Return the (x, y) coordinate for the center point of the cell that contains the specified text.  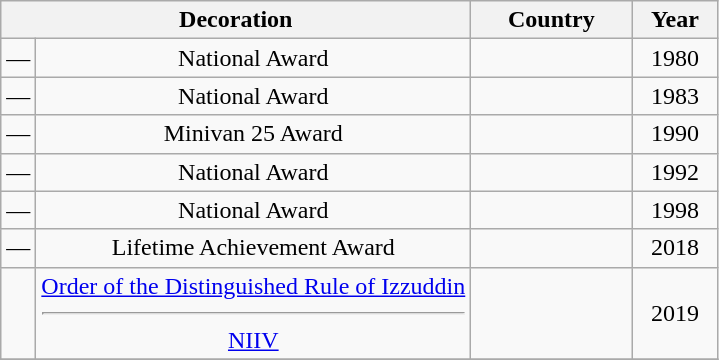
1998 (675, 210)
1990 (675, 134)
Year (675, 20)
Minivan 25 Award (254, 134)
Order of the Distinguished Rule of IzzuddinNIIV (254, 313)
Country (552, 20)
Lifetime Achievement Award (254, 248)
Decoration (236, 20)
1992 (675, 172)
2019 (675, 313)
2018 (675, 248)
1983 (675, 96)
1980 (675, 58)
